For the text-containing cell, return its midpoint in [X, Y] coordinate format. 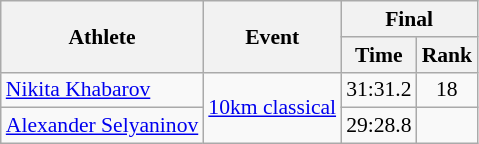
31:31.2 [378, 90]
Event [272, 36]
29:28.8 [378, 126]
Athlete [102, 36]
Rank [448, 55]
Time [378, 55]
Nikita Khabarov [102, 90]
Final [409, 19]
10km classical [272, 108]
18 [448, 90]
Alexander Selyaninov [102, 126]
